Search for the cell housing the specified text and yield its [x, y] center coordinate. 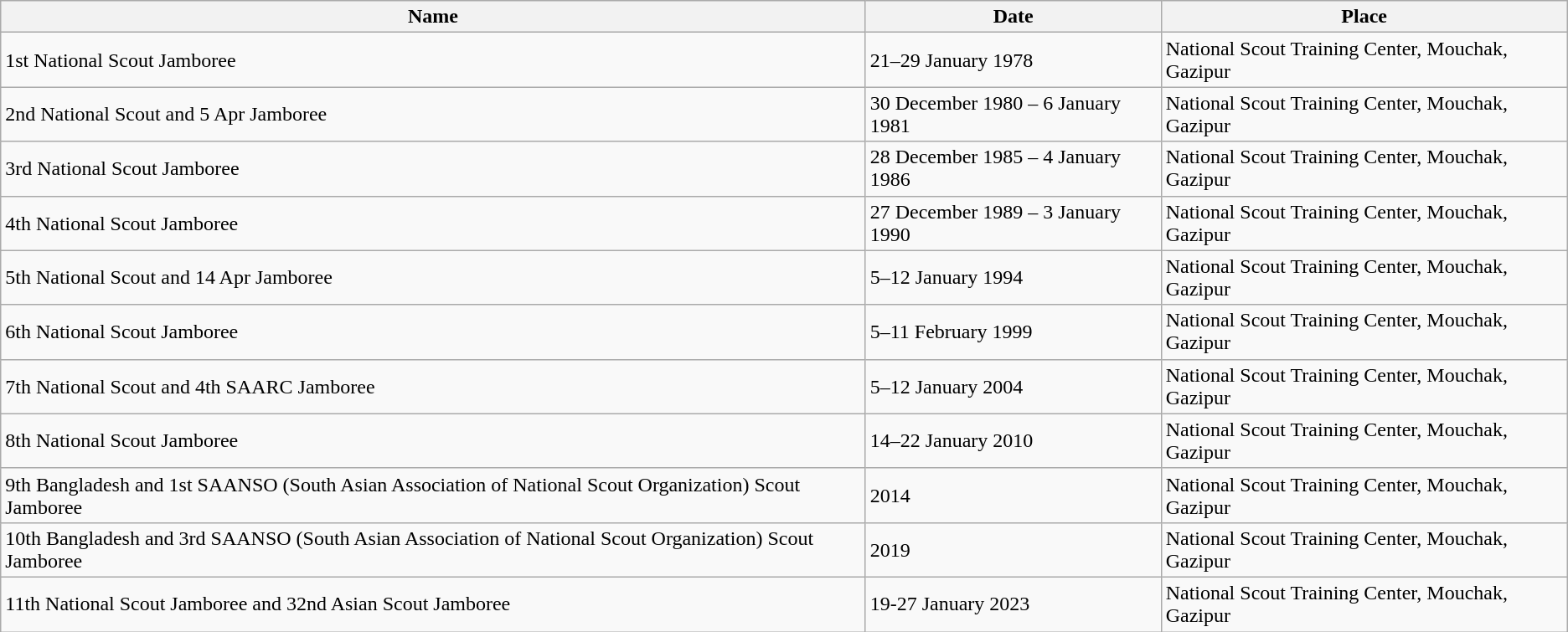
5–12 January 1994 [1014, 278]
Date [1014, 17]
Place [1364, 17]
Name [433, 17]
4th National Scout Jamboree [433, 223]
9th Bangladesh and 1st SAANSO (South Asian Association of National Scout Organization) Scout Jamboree [433, 496]
14–22 January 2010 [1014, 440]
8th National Scout Jamboree [433, 440]
5th National Scout and 14 Apr Jamboree [433, 278]
5–11 February 1999 [1014, 331]
21–29 January 1978 [1014, 60]
6th National Scout Jamboree [433, 331]
2014 [1014, 496]
28 December 1985 – 4 January 1986 [1014, 169]
11th National Scout Jamboree and 32nd Asian Scout Jamboree [433, 604]
30 December 1980 – 6 January 1981 [1014, 114]
2019 [1014, 549]
27 December 1989 – 3 January 1990 [1014, 223]
1st National Scout Jamboree [433, 60]
2nd National Scout and 5 Apr Jamboree [433, 114]
7th National Scout and 4th SAARC Jamboree [433, 387]
10th Bangladesh and 3rd SAANSO (South Asian Association of National Scout Organization) Scout Jamboree [433, 549]
3rd National Scout Jamboree [433, 169]
19-27 January 2023 [1014, 604]
5–12 January 2004 [1014, 387]
